Output the [X, Y] coordinate of the center of the cell containing the given text.  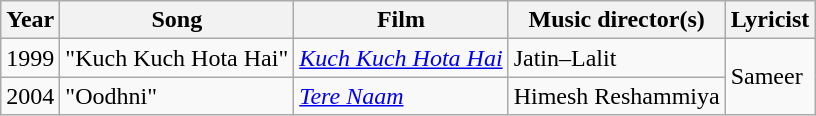
Jatin–Lalit [616, 58]
Year [30, 20]
"Oodhni" [177, 96]
Tere Naam [401, 96]
1999 [30, 58]
Film [401, 20]
2004 [30, 96]
Sameer [770, 77]
Lyricist [770, 20]
Himesh Reshammiya [616, 96]
Music director(s) [616, 20]
Kuch Kuch Hota Hai [401, 58]
"Kuch Kuch Hota Hai" [177, 58]
Song [177, 20]
